Detect which cell encompasses the target text, then output its [x, y] center coordinate. 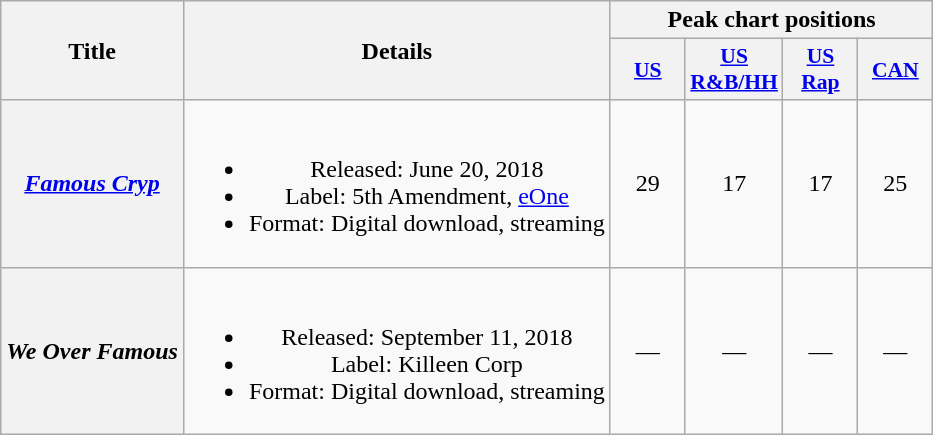
Details [396, 50]
25 [896, 184]
Famous Cryp [92, 184]
CAN [896, 70]
Peak chart positions [771, 20]
USRap [820, 70]
USR&B/HH [734, 70]
Title [92, 50]
Released: June 20, 2018Label: 5th Amendment, eOneFormat: Digital download, streaming [396, 184]
We Over Famous [92, 350]
Released: September 11, 2018Label: Killeen CorpFormat: Digital download, streaming [396, 350]
29 [648, 184]
US [648, 70]
